Scan for the cell matching the given text and deliver its [x, y] coordinate at center. 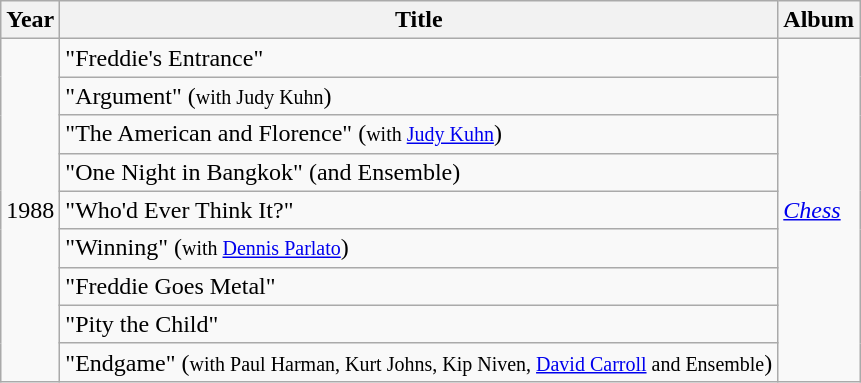
"Winning" (with Dennis Parlato) [419, 248]
"Argument" (with Judy Kuhn) [419, 96]
Title [419, 20]
"Endgame" (with Paul Harman, Kurt Johns, Kip Niven, David Carroll and Ensemble) [419, 362]
"Freddie's Entrance" [419, 58]
"The American and Florence" (with Judy Kuhn) [419, 134]
Album [819, 20]
"One Night in Bangkok" (and Ensemble) [419, 172]
"Who'd Ever Think It?" [419, 210]
1988 [30, 210]
"Pity the Child" [419, 324]
Year [30, 20]
"Freddie Goes Metal" [419, 286]
Chess [819, 210]
